For the text-containing cell, return its midpoint in (x, y) coordinate format. 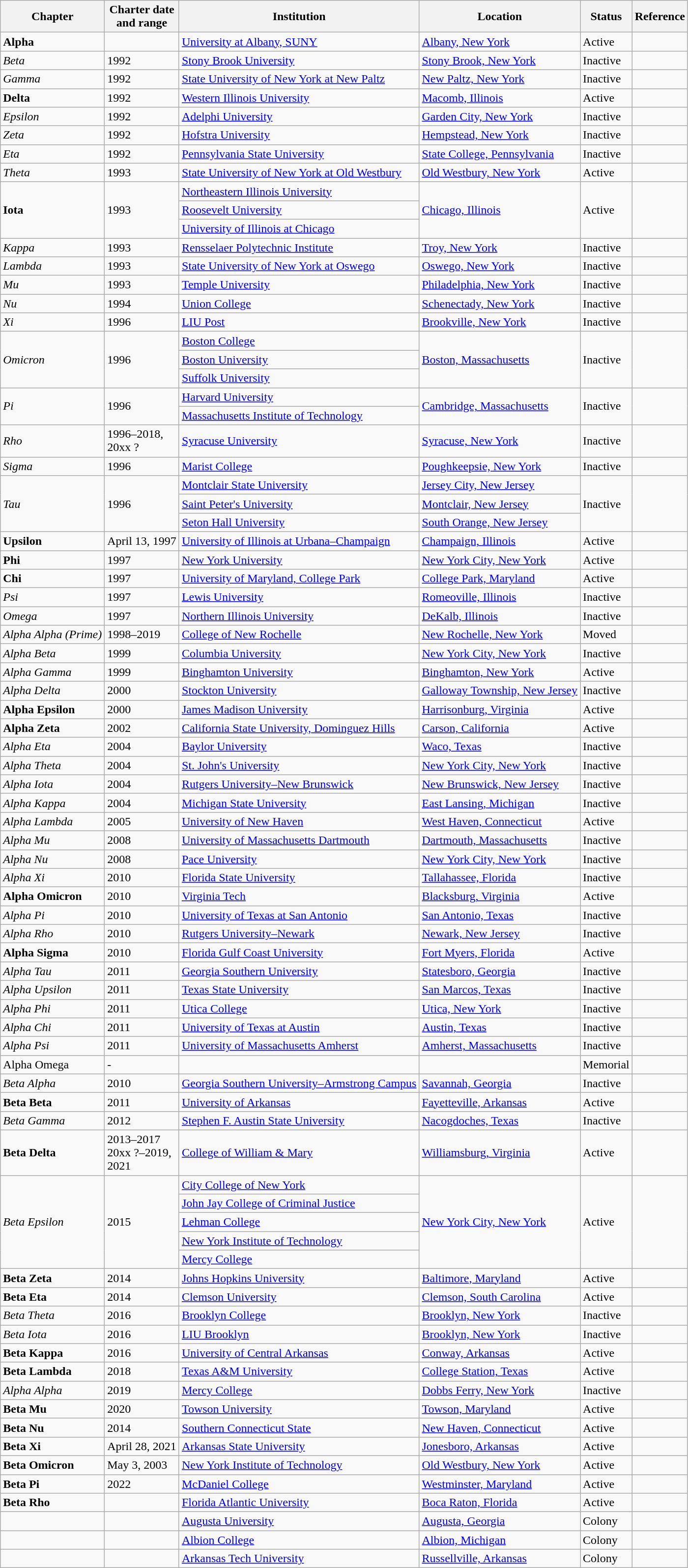
Blacksburg, Virginia (500, 896)
Baylor University (299, 747)
2012 (142, 1120)
University of Illinois at Urbana–Champaign (299, 541)
Williamsburg, Virginia (500, 1152)
Boston College (299, 341)
John Jay College of Criminal Justice (299, 1204)
2015 (142, 1222)
Chi (53, 579)
Rutgers University–Newark (299, 934)
Charter dateand range (142, 17)
University of Texas at Austin (299, 1027)
April 28, 2021 (142, 1446)
Suffolk University (299, 378)
Massachusetts Institute of Technology (299, 416)
New Haven, Connecticut (500, 1428)
James Madison University (299, 709)
Alpha Alpha (Prime) (53, 635)
University of Illinois at Chicago (299, 228)
Alpha Eta (53, 747)
Garden City, New York (500, 116)
Alpha Theta (53, 765)
Hofstra University (299, 135)
Location (500, 17)
Kappa (53, 247)
Roosevelt University (299, 210)
McDaniel College (299, 1484)
Northeastern Illinois University (299, 191)
Pi (53, 406)
2005 (142, 821)
Nu (53, 304)
Beta Zeta (53, 1278)
Florida State University (299, 878)
Johns Hopkins University (299, 1278)
Chicago, Illinois (500, 210)
Alpha Delta (53, 691)
Alpha Tau (53, 971)
Alpha Beta (53, 653)
University of Maryland, College Park (299, 579)
2013–201720xx ?–2019,2021 (142, 1152)
Utica, New York (500, 1008)
Troy, New York (500, 247)
Alpha Iota (53, 784)
Union College (299, 304)
University at Albany, SUNY (299, 42)
Alpha Pi (53, 915)
Alpha Upsilon (53, 990)
Syracuse University (299, 441)
Alpha Omega (53, 1064)
Beta Rho (53, 1503)
Towson, Maryland (500, 1409)
Binghamton University (299, 672)
Epsilon (53, 116)
Status (606, 17)
Dobbs Ferry, New York (500, 1390)
Rutgers University–New Brunswick (299, 784)
Hempstead, New York (500, 135)
Beta Lambda (53, 1372)
Iota (53, 210)
Stony Brook University (299, 60)
College of New Rochelle (299, 635)
State University of New York at New Paltz (299, 79)
Beta Pi (53, 1484)
Temple University (299, 285)
Columbia University (299, 653)
1998–2019 (142, 635)
Reference (659, 17)
Lehman College (299, 1222)
New Paltz, New York (500, 79)
Beta Alpha (53, 1083)
May 3, 2003 (142, 1465)
Carson, California (500, 728)
LIU Post (299, 322)
Northern Illinois University (299, 616)
Beta Mu (53, 1409)
Alpha Zeta (53, 728)
Harrisonburg, Virginia (500, 709)
Marist College (299, 466)
Cambridge, Massachusetts (500, 406)
Alpha Phi (53, 1008)
St. John's University (299, 765)
Westminster, Maryland (500, 1484)
1996–2018,20xx ? (142, 441)
New Rochelle, New York (500, 635)
University of Central Arkansas (299, 1353)
2002 (142, 728)
Omicron (53, 360)
1994 (142, 304)
Amherst, Massachusetts (500, 1046)
College Park, Maryland (500, 579)
- (142, 1064)
Memorial (606, 1064)
Galloway Township, New Jersey (500, 691)
2022 (142, 1484)
Rho (53, 441)
Poughkeepsie, New York (500, 466)
Stockton University (299, 691)
Georgia Southern University–Armstrong Campus (299, 1083)
Mu (53, 285)
Augusta, Georgia (500, 1521)
2018 (142, 1372)
Albany, New York (500, 42)
April 13, 1997 (142, 541)
Oswego, New York (500, 266)
Alpha Alpha (53, 1390)
Dartmouth, Massachusetts (500, 840)
College of William & Mary (299, 1152)
Nacogdoches, Texas (500, 1120)
Phi (53, 560)
Russellville, Arkansas (500, 1559)
Clemson University (299, 1297)
Alpha Kappa (53, 803)
Upsilon (53, 541)
State University of New York at Oswego (299, 266)
Statesboro, Georgia (500, 971)
Western Illinois University (299, 98)
Arkansas State University (299, 1446)
2020 (142, 1409)
Michigan State University (299, 803)
Jersey City, New Jersey (500, 485)
2019 (142, 1390)
Towson University (299, 1409)
Syracuse, New York (500, 441)
University of Arkansas (299, 1102)
Xi (53, 322)
Alpha Omicron (53, 896)
Delta (53, 98)
University of Massachusetts Dartmouth (299, 840)
Alpha Rho (53, 934)
Tau (53, 504)
Austin, Texas (500, 1027)
Beta Iota (53, 1334)
Stephen F. Austin State University (299, 1120)
Fayetteville, Arkansas (500, 1102)
City College of New York (299, 1184)
Florida Gulf Coast University (299, 952)
Alpha Epsilon (53, 709)
Romeoville, Illinois (500, 597)
Beta Beta (53, 1102)
California State University, Dominguez Hills (299, 728)
Lambda (53, 266)
Alpha Psi (53, 1046)
Champaign, Illinois (500, 541)
Florida Atlantic University (299, 1503)
Beta Epsilon (53, 1222)
Albion College (299, 1540)
Boca Raton, Florida (500, 1503)
DeKalb, Illinois (500, 616)
Beta Kappa (53, 1353)
Beta Eta (53, 1297)
Arkansas Tech University (299, 1559)
Beta Theta (53, 1316)
Alpha Lambda (53, 821)
Boston, Massachusetts (500, 360)
Harvard University (299, 397)
Adelphi University (299, 116)
Beta Nu (53, 1428)
Clemson, South Carolina (500, 1297)
Boston University (299, 360)
Brookville, New York (500, 322)
Pace University (299, 859)
East Lansing, Michigan (500, 803)
Beta Gamma (53, 1120)
Schenectady, New York (500, 304)
LIU Brooklyn (299, 1334)
Institution (299, 17)
Beta Xi (53, 1446)
Beta Delta (53, 1152)
Newark, New Jersey (500, 934)
Augusta University (299, 1521)
West Haven, Connecticut (500, 821)
Texas A&M University (299, 1372)
Alpha Mu (53, 840)
New York University (299, 560)
Beta Omicron (53, 1465)
Omega (53, 616)
Montclair State University (299, 485)
Virginia Tech (299, 896)
Beta (53, 60)
San Marcos, Texas (500, 990)
State University of New York at Old Westbury (299, 172)
Savannah, Georgia (500, 1083)
Philadelphia, New York (500, 285)
Albion, Michigan (500, 1540)
Binghamton, New York (500, 672)
Gamma (53, 79)
Conway, Arkansas (500, 1353)
Fort Myers, Florida (500, 952)
University of Texas at San Antonio (299, 915)
Alpha Chi (53, 1027)
South Orange, New Jersey (500, 522)
Psi (53, 597)
Brooklyn College (299, 1316)
Alpha Nu (53, 859)
Utica College (299, 1008)
Lewis University (299, 597)
Chapter (53, 17)
Alpha Sigma (53, 952)
Baltimore, Maryland (500, 1278)
Moved (606, 635)
Georgia Southern University (299, 971)
Alpha Gamma (53, 672)
University of Massachusetts Amherst (299, 1046)
Texas State University (299, 990)
Zeta (53, 135)
Stony Brook, New York (500, 60)
University of New Haven (299, 821)
College Station, Texas (500, 1372)
Waco, Texas (500, 747)
Jonesboro, Arkansas (500, 1446)
Theta (53, 172)
Pennsylvania State University (299, 154)
Alpha Xi (53, 878)
Tallahassee, Florida (500, 878)
San Antonio, Texas (500, 915)
Saint Peter's University (299, 504)
Sigma (53, 466)
Alpha (53, 42)
Seton Hall University (299, 522)
Eta (53, 154)
State College, Pennsylvania (500, 154)
Montclair, New Jersey (500, 504)
New Brunswick, New Jersey (500, 784)
Southern Connecticut State (299, 1428)
Rensselaer Polytechnic Institute (299, 247)
Macomb, Illinois (500, 98)
